Provide the (x, y) coordinate of the cell's center where the given text is located.  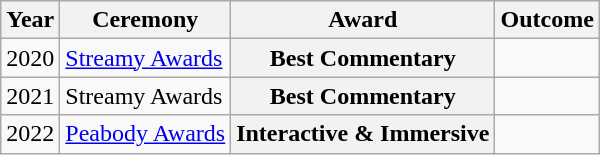
Award (363, 20)
Ceremony (146, 20)
2022 (30, 134)
Interactive & Immersive (363, 134)
Outcome (547, 20)
2021 (30, 96)
Year (30, 20)
2020 (30, 58)
Peabody Awards (146, 134)
